Return [X, Y] of the center of cell containing provided text 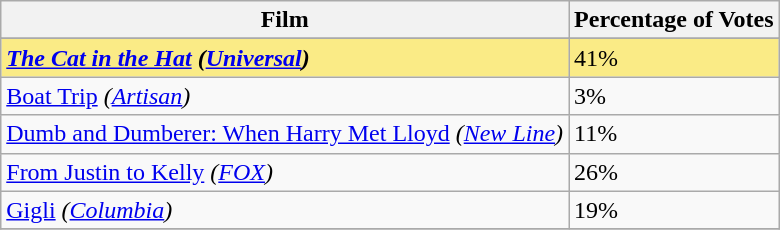
26% [674, 172]
Gigli (Columbia) [285, 210]
19% [674, 210]
41% [674, 58]
11% [674, 134]
3% [674, 96]
Film [285, 20]
Dumb and Dumberer: When Harry Met Lloyd (New Line) [285, 134]
Percentage of Votes [674, 20]
From Justin to Kelly (FOX) [285, 172]
The Cat in the Hat (Universal) [285, 58]
Boat Trip (Artisan) [285, 96]
